Identify which cell holds the provided text, then report its (x, y) central coordinate. 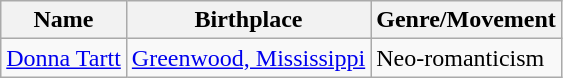
Birthplace (248, 20)
Genre/Movement (466, 20)
Greenwood, Mississippi (248, 58)
Neo-romanticism (466, 58)
Donna Tartt (64, 58)
Name (64, 20)
